Provide the [X, Y] coordinate of the cell's center where the given text is located.  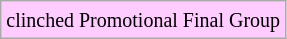
clinched Promotional Final Group [144, 20]
